Return the [X, Y] coordinate for the center point of the cell that contains the specified text.  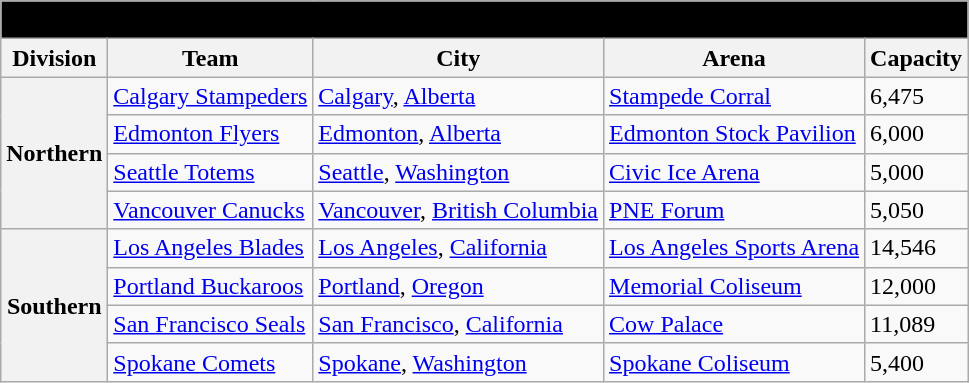
Portland, Oregon [458, 286]
Vancouver, British Columbia [458, 210]
Calgary, Alberta [458, 96]
Northern [54, 153]
Seattle, Washington [458, 172]
6,475 [916, 96]
Edmonton, Alberta [458, 134]
Portland Buckaroos [210, 286]
Memorial Coliseum [734, 286]
Edmonton Flyers [210, 134]
Civic Ice Arena [734, 172]
Los Angeles Sports Arena [734, 248]
Southern [54, 305]
San Francisco Seals [210, 324]
11,089 [916, 324]
PNE Forum [734, 210]
Los Angeles, California [458, 248]
Calgary Stampeders [210, 96]
Cow Palace [734, 324]
Stampede Corral [734, 96]
Seattle Totems [210, 172]
Arena [734, 58]
5,050 [916, 210]
Spokane Comets [210, 362]
14,546 [916, 248]
Los Angeles Blades [210, 248]
Division [54, 58]
San Francisco, California [458, 324]
Spokane, Washington [458, 362]
5,400 [916, 362]
Team [210, 58]
Capacity [916, 58]
Edmonton Stock Pavilion [734, 134]
1961–62 Western Hockey League [484, 20]
5,000 [916, 172]
6,000 [916, 134]
City [458, 58]
Vancouver Canucks [210, 210]
12,000 [916, 286]
Spokane Coliseum [734, 362]
